Determine the [x, y] coordinate at the center of the cell enclosing the given text.  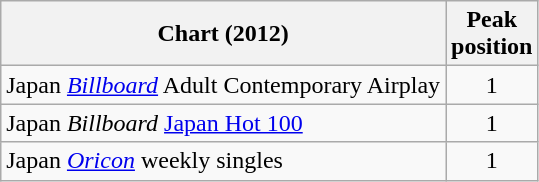
Japan Oricon weekly singles [224, 161]
Chart (2012) [224, 34]
Japan Billboard Adult Contemporary Airplay [224, 85]
Japan Billboard Japan Hot 100 [224, 123]
Peakposition [492, 34]
